From the cell containing the given text, extract its center point as (X, Y) coordinate. 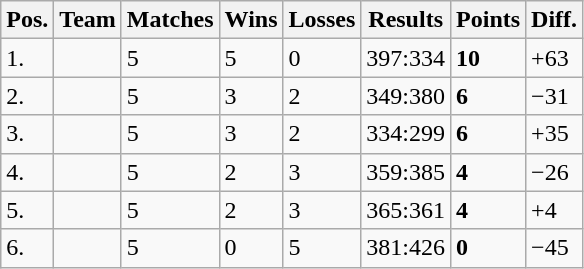
+35 (554, 134)
10 (488, 58)
397:334 (406, 58)
+63 (554, 58)
−31 (554, 96)
4. (28, 172)
Losses (322, 20)
Matches (170, 20)
Wins (251, 20)
381:426 (406, 248)
334:299 (406, 134)
359:385 (406, 172)
Diff. (554, 20)
−26 (554, 172)
3. (28, 134)
−45 (554, 248)
365:361 (406, 210)
Pos. (28, 20)
Points (488, 20)
2. (28, 96)
349:380 (406, 96)
5. (28, 210)
Team (88, 20)
1. (28, 58)
Results (406, 20)
6. (28, 248)
+4 (554, 210)
